Provide the [x, y] coordinate of the cell's center where the given text is located.  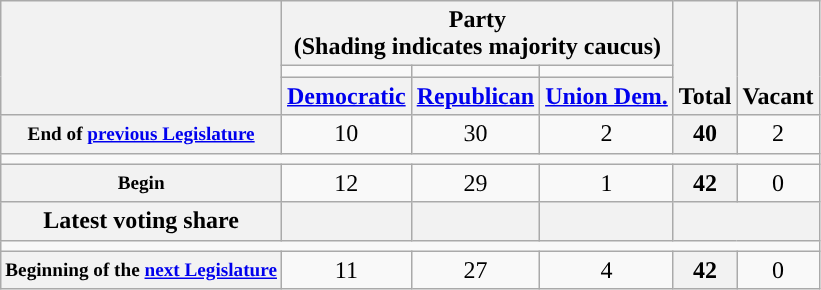
Republican [475, 96]
4 [607, 270]
40 [705, 134]
Beginning of the next Legislature [142, 270]
Vacant [778, 58]
11 [347, 270]
Latest voting share [142, 221]
29 [475, 183]
Union Dem. [607, 96]
12 [347, 183]
Party (Shading indicates majority caucus) [478, 34]
End of previous Legislature [142, 134]
30 [475, 134]
1 [607, 183]
10 [347, 134]
Total [705, 58]
27 [475, 270]
Democratic [347, 96]
Begin [142, 183]
